Identify which cell holds the provided text, then report its (x, y) central coordinate. 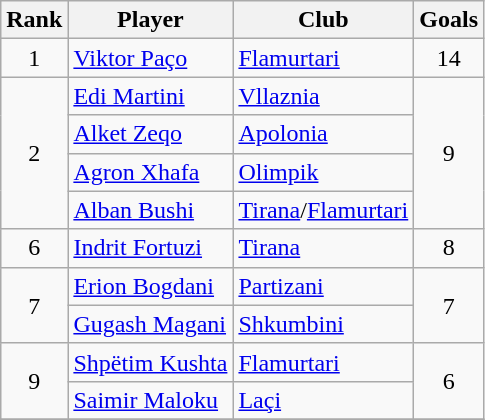
Player (150, 20)
8 (449, 248)
Olimpik (324, 172)
Club (324, 20)
Agron Xhafa (150, 172)
Edi Martini (150, 96)
Alban Bushi (150, 210)
Partizani (324, 286)
14 (449, 58)
Indrit Fortuzi (150, 248)
Apolonia (324, 134)
Shkumbini (324, 324)
Gugash Magani (150, 324)
Laçi (324, 400)
Shpëtim Kushta (150, 362)
Goals (449, 20)
2 (34, 153)
Erion Bogdani (150, 286)
Tirana (324, 248)
1 (34, 58)
Vllaznia (324, 96)
Rank (34, 20)
Viktor Paço (150, 58)
Alket Zeqo (150, 134)
Tirana/Flamurtari (324, 210)
Saimir Maloku (150, 400)
